Provide the (X, Y) coordinate of the cell's center where the given text is located.  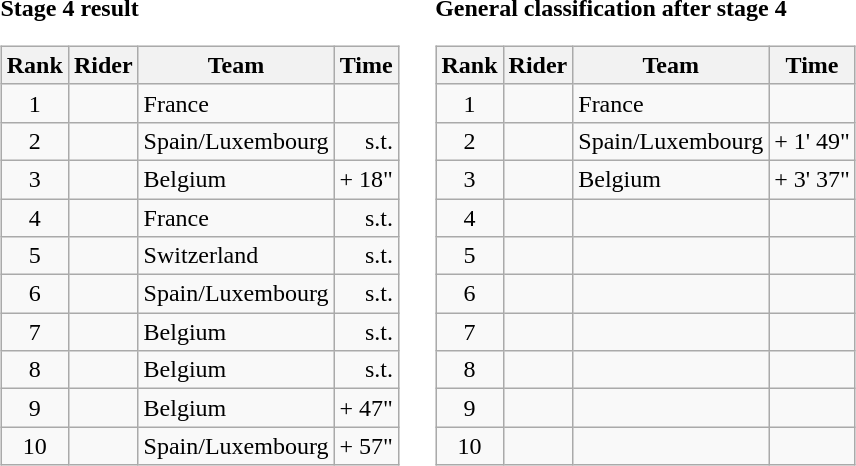
Switzerland (236, 256)
+ 57" (366, 446)
+ 18" (366, 179)
+ 3' 37" (812, 179)
+ 47" (366, 408)
+ 1' 49" (812, 141)
